Detect which cell encompasses the target text, then output its [x, y] center coordinate. 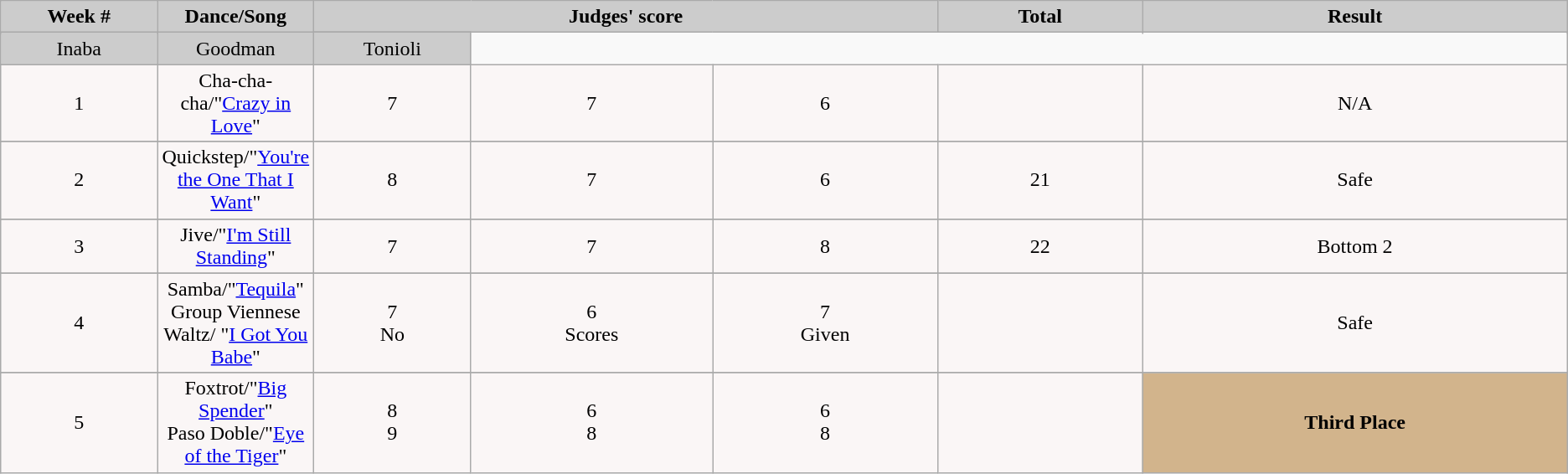
Inaba [79, 49]
89 [392, 422]
21 [1040, 180]
22 [1040, 246]
2 [79, 180]
Tonioli [392, 49]
Third Place [1355, 422]
Week # [79, 17]
4 [79, 323]
N/A [1355, 103]
1 [79, 103]
5 [79, 422]
Foxtrot/"Big Spender"Paso Doble/"Eye of the Tiger" [236, 422]
Cha-cha-cha/"Crazy in Love" [236, 103]
Samba/"Tequila" Group Viennese Waltz/ "I Got You Babe" [236, 323]
Jive/"I'm Still Standing" [236, 246]
Total [1040, 17]
6 Scores [591, 323]
Bottom 2 [1355, 246]
Quickstep/"You're the One That I Want" [236, 180]
Judges' score [627, 17]
3 [79, 246]
7 No [392, 323]
7 Given [825, 323]
Result [1355, 17]
Dance/Song [236, 17]
Goodman [236, 49]
